Provide the (x, y) coordinate of the cell's center where the given text is located.  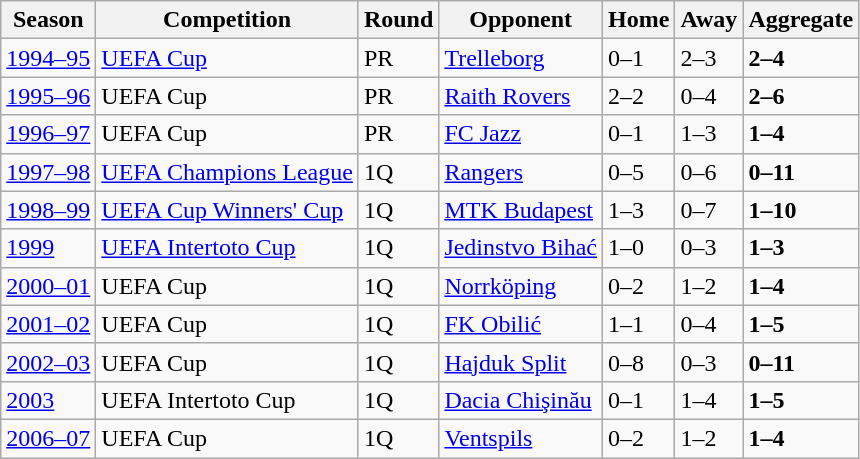
UEFA Champions League (228, 172)
Hajduk Split (521, 362)
FC Jazz (521, 134)
1–10 (801, 210)
1998–99 (48, 210)
Season (48, 20)
2000–01 (48, 286)
Raith Rovers (521, 96)
Away (709, 20)
Opponent (521, 20)
2–2 (639, 96)
0–6 (709, 172)
2001–02 (48, 324)
Rangers (521, 172)
1–1 (639, 324)
2003 (48, 400)
Aggregate (801, 20)
1996–97 (48, 134)
1994–95 (48, 58)
0–8 (639, 362)
Norrköping (521, 286)
Jedinstvo Bihać (521, 248)
Dacia Chişinău (521, 400)
1–0 (639, 248)
2–4 (801, 58)
1995–96 (48, 96)
1997–98 (48, 172)
1999 (48, 248)
0–5 (639, 172)
Round (398, 20)
FK Obilić (521, 324)
2–3 (709, 58)
0–7 (709, 210)
Competition (228, 20)
UEFA Cup Winners' Cup (228, 210)
Home (639, 20)
2–6 (801, 96)
Ventspils (521, 438)
Trelleborg (521, 58)
2002–03 (48, 362)
2006–07 (48, 438)
MTK Budapest (521, 210)
